Return (X, Y) of the center of cell containing provided text 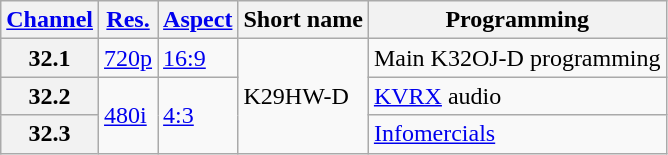
32.1 (50, 58)
Programming (517, 20)
720p (128, 58)
Short name (303, 20)
480i (128, 115)
Main K32OJ-D programming (517, 58)
K29HW-D (303, 96)
4:3 (198, 115)
Aspect (198, 20)
32.3 (50, 134)
Res. (128, 20)
Infomercials (517, 134)
Channel (50, 20)
16:9 (198, 58)
KVRX audio (517, 96)
32.2 (50, 96)
